Search for the cell housing the specified text and yield its [X, Y] center coordinate. 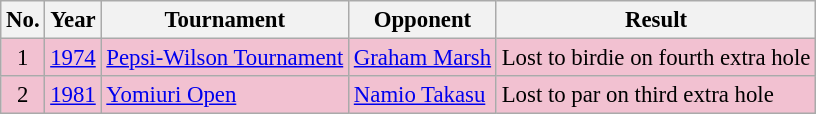
Year [73, 20]
Lost to birdie on fourth extra hole [656, 58]
Pepsi-Wilson Tournament [224, 58]
Yomiuri Open [224, 95]
Opponent [423, 20]
No. [23, 20]
Graham Marsh [423, 58]
2 [23, 95]
Lost to par on third extra hole [656, 95]
1981 [73, 95]
Tournament [224, 20]
Result [656, 20]
Namio Takasu [423, 95]
1 [23, 58]
1974 [73, 58]
